Identify which cell holds the provided text, then report its (X, Y) central coordinate. 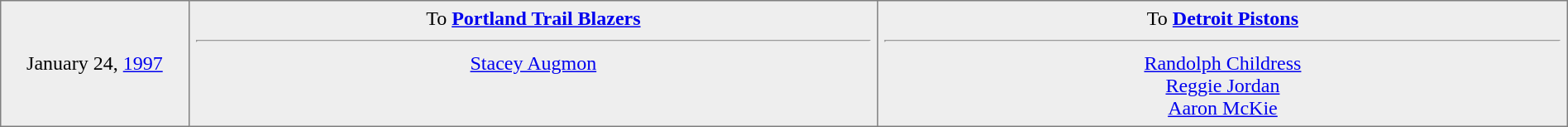
January 24, 1997 (94, 64)
To Portland Trail BlazersStacey Augmon (533, 64)
To Detroit PistonsRandolph ChildressReggie JordanAaron McKie (1223, 64)
